Find where the given text appears and provide that cell's center as (x, y) coordinate. 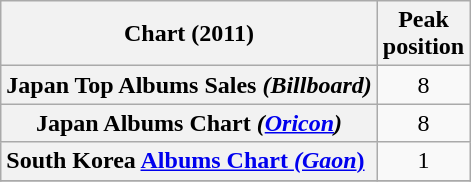
Japan Top Albums Sales (Billboard) (190, 85)
1 (423, 161)
Peakposition (423, 34)
South Korea Albums Chart (Gaon) (190, 161)
Chart (2011) (190, 34)
Japan Albums Chart (Oricon) (190, 123)
